Capture the cell that displays the provided text and extract its (X, Y) central coordinate. 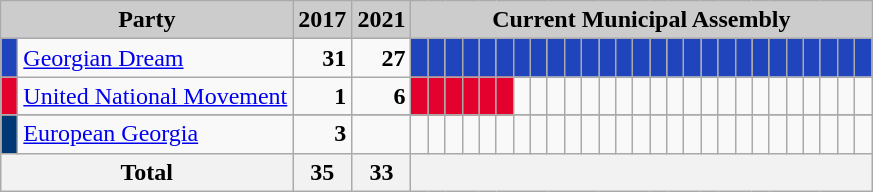
Total (147, 172)
Current Municipal Assembly (642, 20)
27 (382, 58)
6 (382, 96)
2017 (322, 20)
31 (322, 58)
3 (322, 134)
European Georgia (156, 134)
1 (322, 96)
2021 (382, 20)
33 (382, 172)
Party (147, 20)
Georgian Dream (156, 58)
35 (322, 172)
United National Movement (156, 96)
